Find where the given text appears and provide that cell's center as [x, y] coordinate. 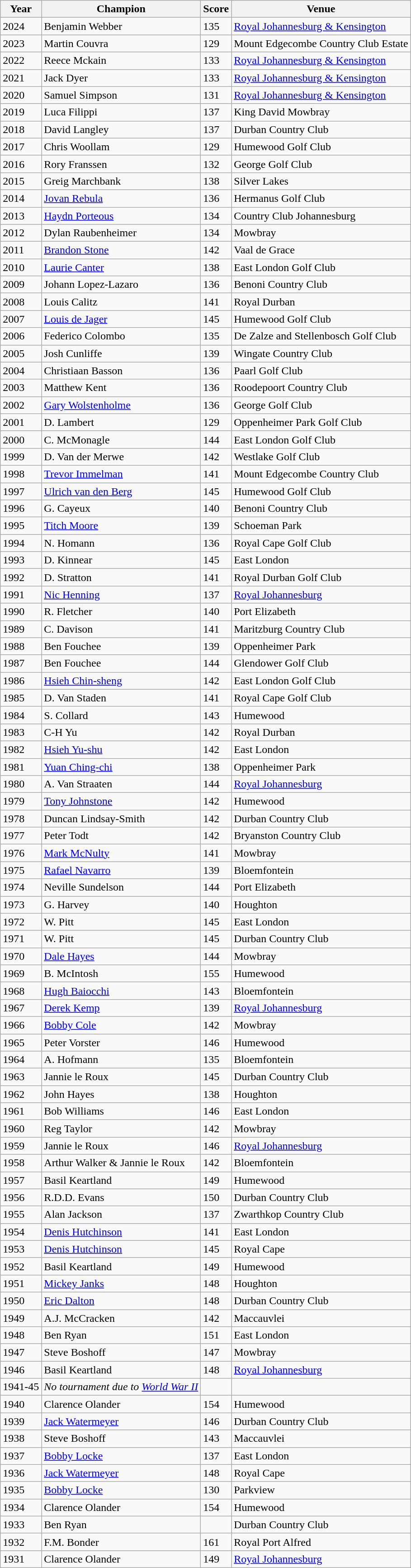
De Zalze and Stellenbosch Golf Club [321, 336]
Oppenheimer Park Golf Club [321, 422]
1995 [21, 526]
1978 [21, 819]
2018 [21, 129]
1946 [21, 1370]
1996 [21, 509]
1950 [21, 1301]
1934 [21, 1507]
1971 [21, 939]
1970 [21, 956]
2000 [21, 439]
A.J. McCracken [121, 1318]
D. Van Staden [121, 698]
1974 [21, 887]
Champion [121, 9]
Wingate Country Club [321, 353]
Peter Todt [121, 836]
1980 [21, 784]
2015 [21, 181]
Paarl Golf Club [321, 371]
Score [216, 9]
Country Club Johannesburg [321, 216]
King David Mowbray [321, 112]
R.D.D. Evans [121, 1197]
1988 [21, 646]
D. Lambert [121, 422]
1949 [21, 1318]
Gary Wolstenholme [121, 405]
Matthew Kent [121, 388]
1999 [21, 457]
2008 [21, 302]
1964 [21, 1060]
Yuan Ching-chi [121, 767]
1956 [21, 1197]
150 [216, 1197]
2022 [21, 61]
Martin Couvra [121, 43]
B. McIntosh [121, 973]
1935 [21, 1490]
Samuel Simpson [121, 95]
D. Stratton [121, 577]
Glendower Golf Club [321, 663]
1955 [21, 1215]
Titch Moore [121, 526]
Roodepoort Country Club [321, 388]
1965 [21, 1042]
Mount Edgecombe Country Club [321, 474]
Derek Kemp [121, 1008]
Josh Cunliffe [121, 353]
Greig Marchbank [121, 181]
1990 [21, 612]
2005 [21, 353]
2016 [21, 164]
2003 [21, 388]
R. Fletcher [121, 612]
1939 [21, 1421]
Jack Dyer [121, 78]
Rafael Navarro [121, 870]
1948 [21, 1335]
Arthur Walker & Jannie le Roux [121, 1163]
1957 [21, 1180]
2009 [21, 285]
Hermanus Golf Club [321, 198]
Alan Jackson [121, 1215]
131 [216, 95]
Johann Lopez-Lazaro [121, 285]
1966 [21, 1025]
1951 [21, 1283]
Tony Johnstone [121, 801]
1992 [21, 577]
1958 [21, 1163]
1933 [21, 1525]
Reg Taylor [121, 1129]
Dylan Raubenheimer [121, 233]
Rory Franssen [121, 164]
Eric Dalton [121, 1301]
2006 [21, 336]
2004 [21, 371]
Brandon Stone [121, 250]
D. Van der Merwe [121, 457]
Silver Lakes [321, 181]
N. Homann [121, 543]
1947 [21, 1353]
155 [216, 973]
Peter Vorster [121, 1042]
2019 [21, 112]
Hsieh Yu-shu [121, 749]
2021 [21, 78]
F.M. Bonder [121, 1542]
1985 [21, 698]
1963 [21, 1077]
132 [216, 164]
1960 [21, 1129]
Trevor Immelman [121, 474]
Hsieh Chin-sheng [121, 681]
151 [216, 1335]
C. McMonagle [121, 439]
1991 [21, 595]
1982 [21, 749]
1940 [21, 1404]
Vaal de Grace [321, 250]
Federico Colombo [121, 336]
Louis Calitz [121, 302]
1936 [21, 1473]
Bob Williams [121, 1111]
130 [216, 1490]
2017 [21, 147]
No tournament due to World War II [121, 1387]
1967 [21, 1008]
1993 [21, 560]
Haydn Porteous [121, 216]
Venue [321, 9]
Duncan Lindsay-Smith [121, 819]
Hugh Baiocchi [121, 991]
1998 [21, 474]
1977 [21, 836]
A. Van Straaten [121, 784]
1931 [21, 1559]
1959 [21, 1146]
147 [216, 1353]
1987 [21, 663]
2012 [21, 233]
1968 [21, 991]
2002 [21, 405]
Mount Edgecombe Country Club Estate [321, 43]
1938 [21, 1439]
Mark McNulty [121, 853]
1962 [21, 1094]
1976 [21, 853]
Chris Woollam [121, 147]
1932 [21, 1542]
2013 [21, 216]
1997 [21, 491]
161 [216, 1542]
1952 [21, 1266]
1937 [21, 1456]
1973 [21, 905]
Zwarthkop Country Club [321, 1215]
C-H Yu [121, 732]
S. Collard [121, 715]
Nic Henning [121, 595]
Bobby Cole [121, 1025]
2011 [21, 250]
1953 [21, 1249]
Dale Hayes [121, 956]
1954 [21, 1232]
Westlake Golf Club [321, 457]
Jovan Rebula [121, 198]
1984 [21, 715]
2010 [21, 267]
Mickey Janks [121, 1283]
Schoeman Park [321, 526]
Louis de Jager [121, 319]
Maritzburg Country Club [321, 629]
Parkview [321, 1490]
Royal Durban Golf Club [321, 577]
John Hayes [121, 1094]
1979 [21, 801]
1986 [21, 681]
1975 [21, 870]
1972 [21, 922]
2007 [21, 319]
1981 [21, 767]
Laurie Canter [121, 267]
Reece Mckain [121, 61]
Ulrich van den Berg [121, 491]
2024 [21, 26]
G. Harvey [121, 905]
2001 [21, 422]
D. Kinnear [121, 560]
1961 [21, 1111]
Christiaan Basson [121, 371]
Benjamin Webber [121, 26]
Royal Port Alfred [321, 1542]
Luca Filippi [121, 112]
Year [21, 9]
1989 [21, 629]
1994 [21, 543]
1983 [21, 732]
2023 [21, 43]
1969 [21, 973]
C. Davison [121, 629]
Bryanston Country Club [321, 836]
G. Cayeux [121, 509]
1941-45 [21, 1387]
Neville Sundelson [121, 887]
David Langley [121, 129]
A. Hofmann [121, 1060]
2014 [21, 198]
2020 [21, 95]
